Search for the cell housing the specified text and yield its [X, Y] center coordinate. 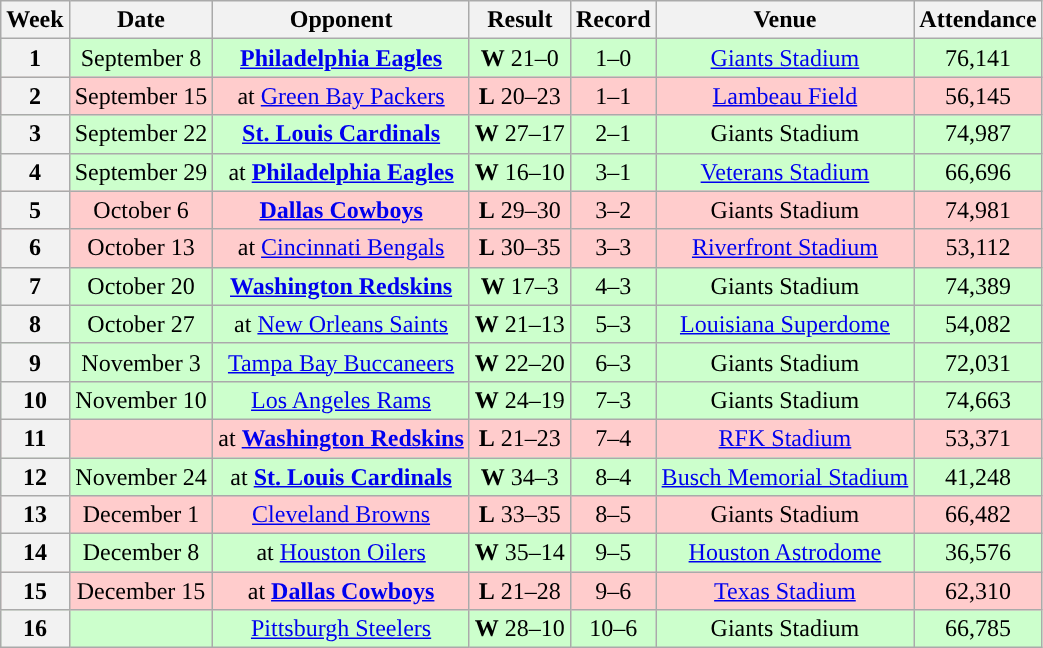
Cleveland Browns [341, 515]
5 [35, 210]
7–3 [613, 400]
W 21–13 [520, 324]
2–1 [613, 134]
L 33–35 [520, 515]
L 21–23 [520, 438]
1–0 [613, 58]
8–5 [613, 515]
Dallas Cowboys [341, 210]
November 24 [141, 477]
Washington Redskins [341, 286]
December 15 [141, 591]
14 [35, 553]
5–3 [613, 324]
St. Louis Cardinals [341, 134]
Los Angeles Rams [341, 400]
Date [141, 20]
Philadelphia Eagles [341, 58]
9–5 [613, 553]
74,389 [978, 286]
L 29–30 [520, 210]
W 24–19 [520, 400]
4–3 [613, 286]
October 27 [141, 324]
W 27–17 [520, 134]
74,987 [978, 134]
10–6 [613, 629]
at Philadelphia Eagles [341, 172]
13 [35, 515]
at Dallas Cowboys [341, 591]
W 34–3 [520, 477]
W 21–0 [520, 58]
15 [35, 591]
Lambeau Field [785, 96]
54,082 [978, 324]
41,248 [978, 477]
L 21–28 [520, 591]
66,785 [978, 629]
at Green Bay Packers [341, 96]
72,031 [978, 362]
Tampa Bay Buccaneers [341, 362]
Pittsburgh Steelers [341, 629]
16 [35, 629]
Texas Stadium [785, 591]
September 15 [141, 96]
Opponent [341, 20]
November 3 [141, 362]
8–4 [613, 477]
W 35–14 [520, 553]
9–6 [613, 591]
September 29 [141, 172]
Veterans Stadium [785, 172]
74,663 [978, 400]
6 [35, 248]
Record [613, 20]
at New Orleans Saints [341, 324]
December 8 [141, 553]
12 [35, 477]
2 [35, 96]
3–2 [613, 210]
Houston Astrodome [785, 553]
October 13 [141, 248]
36,576 [978, 553]
66,482 [978, 515]
3–1 [613, 172]
September 8 [141, 58]
Week [35, 20]
W 22–20 [520, 362]
October 20 [141, 286]
6–3 [613, 362]
RFK Stadium [785, 438]
3 [35, 134]
10 [35, 400]
53,112 [978, 248]
W 28–10 [520, 629]
November 10 [141, 400]
9 [35, 362]
Result [520, 20]
7–4 [613, 438]
W 17–3 [520, 286]
September 22 [141, 134]
8 [35, 324]
1–1 [613, 96]
at Cincinnati Bengals [341, 248]
76,141 [978, 58]
Riverfront Stadium [785, 248]
L 30–35 [520, 248]
W 16–10 [520, 172]
Attendance [978, 20]
74,981 [978, 210]
December 1 [141, 515]
62,310 [978, 591]
at Washington Redskins [341, 438]
L 20–23 [520, 96]
Venue [785, 20]
1 [35, 58]
October 6 [141, 210]
3–3 [613, 248]
7 [35, 286]
4 [35, 172]
Louisiana Superdome [785, 324]
Busch Memorial Stadium [785, 477]
at St. Louis Cardinals [341, 477]
66,696 [978, 172]
11 [35, 438]
53,371 [978, 438]
56,145 [978, 96]
at Houston Oilers [341, 553]
